From the cell containing the given text, extract its center point as [X, Y] coordinate. 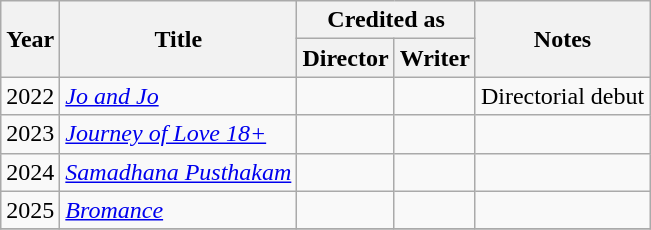
Samadhana Pusthakam [178, 172]
2024 [30, 172]
Credited as [386, 20]
Year [30, 39]
Notes [562, 39]
Journey of Love 18+ [178, 134]
Bromance [178, 210]
Director [346, 58]
2022 [30, 96]
Writer [434, 58]
Directorial debut [562, 96]
Title [178, 39]
2025 [30, 210]
2023 [30, 134]
Jo and Jo [178, 96]
